Return [x, y] of the center of cell containing provided text 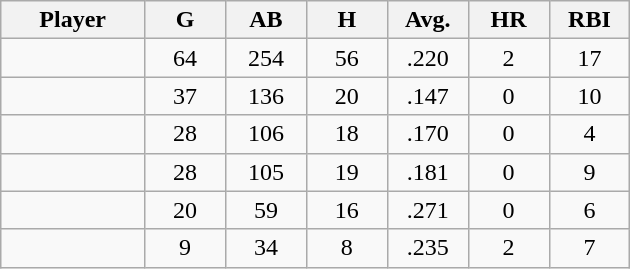
18 [346, 134]
64 [186, 58]
AB [266, 20]
4 [590, 134]
RBI [590, 20]
.181 [428, 172]
7 [590, 248]
.170 [428, 134]
.271 [428, 210]
6 [590, 210]
H [346, 20]
Avg. [428, 20]
34 [266, 248]
105 [266, 172]
136 [266, 96]
10 [590, 96]
.147 [428, 96]
HR [508, 20]
8 [346, 248]
254 [266, 58]
16 [346, 210]
.220 [428, 58]
17 [590, 58]
Player [73, 20]
56 [346, 58]
.235 [428, 248]
59 [266, 210]
106 [266, 134]
37 [186, 96]
19 [346, 172]
G [186, 20]
